Output the (X, Y) coordinate of the center of the cell containing the given text.  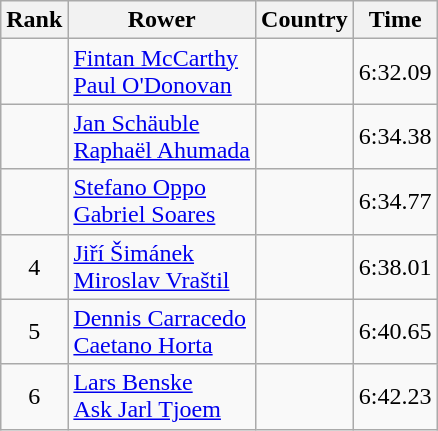
Jiří ŠimánekMiroslav Vraštil (162, 266)
Fintan McCarthyPaul O'Donovan (162, 72)
Lars BenskeAsk Jarl Tjoem (162, 396)
Stefano OppoGabriel Soares (162, 202)
Country (305, 20)
6 (34, 396)
6:38.01 (395, 266)
4 (34, 266)
Jan SchäubleRaphaël Ahumada (162, 136)
Rower (162, 20)
6:32.09 (395, 72)
5 (34, 332)
6:34.38 (395, 136)
6:42.23 (395, 396)
Dennis CarracedoCaetano Horta (162, 332)
6:34.77 (395, 202)
Rank (34, 20)
6:40.65 (395, 332)
Time (395, 20)
